Pinpoint the cell where the given text exists, returning its [X, Y] midpoint coordinate. 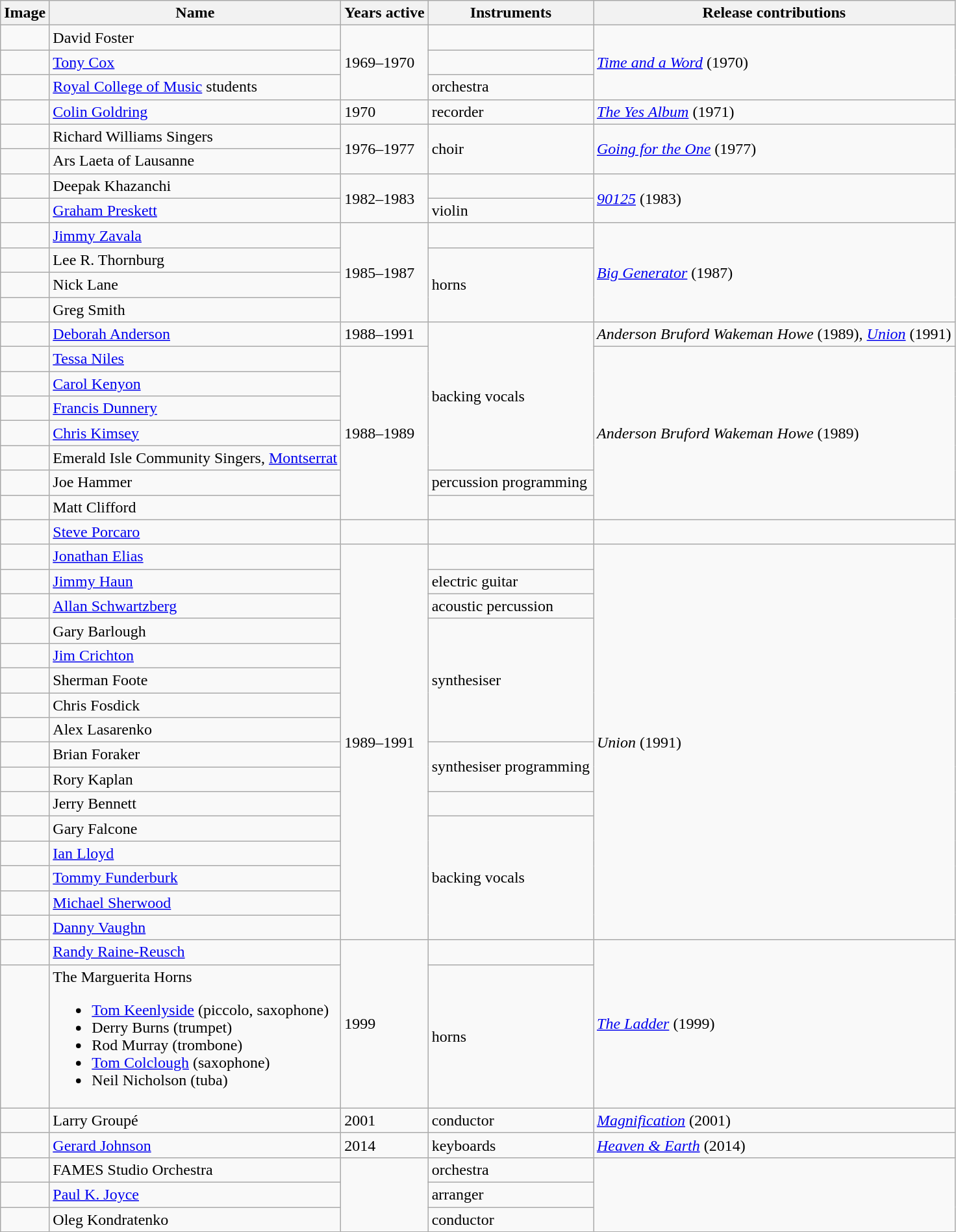
Francis Dunnery [195, 409]
1989–1991 [384, 742]
1982–1983 [384, 198]
2001 [384, 1120]
1988–1991 [384, 334]
Carol Kenyon [195, 384]
Magnification (2001) [774, 1120]
percussion programming [510, 483]
The Ladder (1999) [774, 1024]
Jim Crichton [195, 655]
Randy Raine-Reusch [195, 952]
Alex Lasarenko [195, 730]
Brian Foraker [195, 755]
Jimmy Zavala [195, 235]
Royal College of Music students [195, 87]
recorder [510, 112]
violin [510, 210]
Anderson Bruford Wakeman Howe (1989) [774, 433]
Deepak Khazanchi [195, 186]
Image [25, 13]
Graham Preskett [195, 210]
2014 [384, 1145]
Colin Goldring [195, 112]
Going for the One (1977) [774, 149]
Ian Lloyd [195, 853]
synthesiser [510, 680]
Tony Cox [195, 62]
1970 [384, 112]
Years active [384, 13]
Tommy Funderburk [195, 878]
acoustic percussion [510, 606]
Rory Kaplan [195, 779]
FAMES Studio Orchestra [195, 1170]
Jerry Bennett [195, 804]
Chris Fosdick [195, 705]
Deborah Anderson [195, 334]
1999 [384, 1024]
Joe Hammer [195, 483]
David Foster [195, 38]
1985–1987 [384, 272]
Steve Porcaro [195, 532]
1969–1970 [384, 62]
Allan Schwartzberg [195, 606]
Greg Smith [195, 310]
synthesiser programming [510, 767]
choir [510, 149]
Sherman Foote [195, 680]
Ars Laeta of Lausanne [195, 161]
Time and a Word (1970) [774, 62]
90125 (1983) [774, 198]
1988–1989 [384, 433]
Paul K. Joyce [195, 1194]
Tessa Niles [195, 359]
Release contributions [774, 13]
Matt Clifford [195, 507]
The Marguerita HornsTom Keenlyside (piccolo, saxophone)Derry Burns (trumpet)Rod Murray (trombone)Tom Colclough (saxophone)Neil Nicholson (tuba) [195, 1037]
1976–1977 [384, 149]
Nick Lane [195, 284]
Michael Sherwood [195, 903]
Anderson Bruford Wakeman Howe (1989), Union (1991) [774, 334]
electric guitar [510, 581]
Gary Barlough [195, 631]
Chris Kimsey [195, 433]
Lee R. Thornburg [195, 260]
keyboards [510, 1145]
Gerard Johnson [195, 1145]
Gary Falcone [195, 829]
Heaven & Earth (2014) [774, 1145]
arranger [510, 1194]
Jimmy Haun [195, 581]
Instruments [510, 13]
Emerald Isle Community Singers, Montserrat [195, 458]
Union (1991) [774, 742]
Larry Groupé [195, 1120]
Big Generator (1987) [774, 272]
Jonathan Elias [195, 557]
Name [195, 13]
The Yes Album (1971) [774, 112]
Richard Williams Singers [195, 136]
Danny Vaughn [195, 927]
Oleg Kondratenko [195, 1219]
